For the text-containing cell, return its midpoint in (x, y) coordinate format. 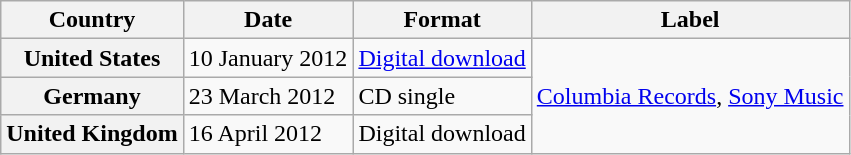
Date (268, 20)
United Kingdom (92, 134)
CD single (442, 96)
23 March 2012 (268, 96)
10 January 2012 (268, 58)
Columbia Records, Sony Music (690, 96)
16 April 2012 (268, 134)
Label (690, 20)
Country (92, 20)
Format (442, 20)
Germany (92, 96)
United States (92, 58)
